Pinpoint the cell where the given text exists, returning its (X, Y) midpoint coordinate. 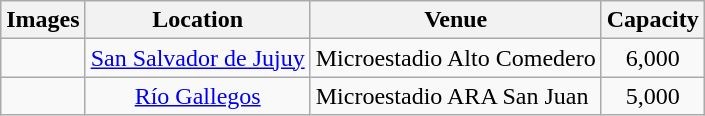
Microestadio ARA San Juan (456, 96)
Microestadio Alto Comedero (456, 58)
5,000 (652, 96)
Río Gallegos (198, 96)
Venue (456, 20)
Location (198, 20)
Images (43, 20)
6,000 (652, 58)
Capacity (652, 20)
San Salvador de Jujuy (198, 58)
